Locate the cell with the specified text and output its (x, y) center coordinate. 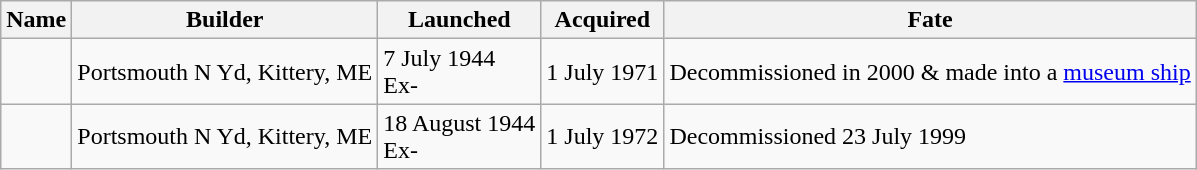
Name (36, 20)
Launched (460, 20)
7 July 1944Ex- (460, 72)
Fate (930, 20)
Acquired (602, 20)
1 July 1971 (602, 72)
1 July 1972 (602, 136)
Decommissioned in 2000 & made into a museum ship (930, 72)
18 August 1944Ex- (460, 136)
Decommissioned 23 July 1999 (930, 136)
Builder (225, 20)
